Provide the [x, y] coordinate of the cell's center where the given text is located.  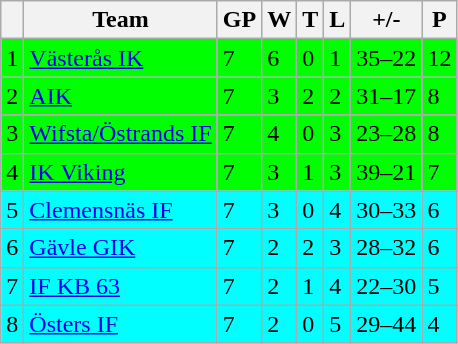
12 [440, 58]
30–33 [386, 210]
AIK [120, 96]
Team [120, 20]
+/- [386, 20]
T [310, 20]
P [440, 20]
Clemensnäs IF [120, 210]
Östers IF [120, 324]
Västerås IK [120, 58]
28–32 [386, 248]
22–30 [386, 286]
Wifsta/Östrands IF [120, 134]
39–21 [386, 172]
Gävle GIK [120, 248]
31–17 [386, 96]
IF KB 63 [120, 286]
29–44 [386, 324]
23–28 [386, 134]
L [338, 20]
35–22 [386, 58]
W [280, 20]
GP [239, 20]
IK Viking [120, 172]
